From the cell containing the given text, extract its center point as [x, y] coordinate. 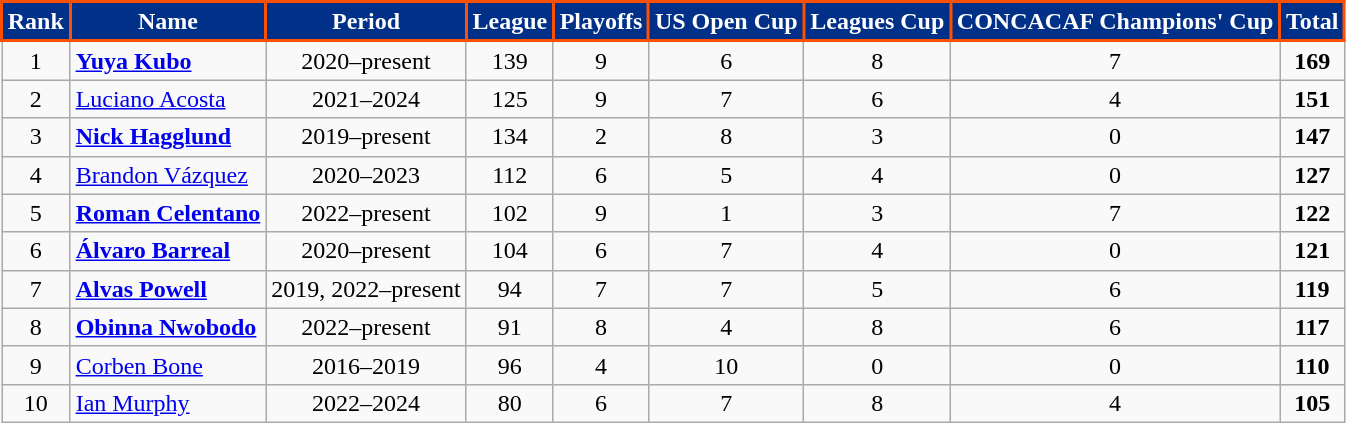
Total [1312, 22]
169 [1312, 60]
Álvaro Barreal [168, 251]
US Open Cup [726, 22]
125 [510, 99]
Corben Bone [168, 365]
2022–2024 [366, 403]
102 [510, 213]
Roman Celentano [168, 213]
Obinna Nwobodo [168, 327]
151 [1312, 99]
Brandon Vázquez [168, 175]
134 [510, 137]
110 [1312, 365]
CONCACAF Champions' Cup [1116, 22]
112 [510, 175]
80 [510, 403]
2019–present [366, 137]
121 [1312, 251]
Playoffs [600, 22]
Leagues Cup [878, 22]
Name [168, 22]
2020–2023 [366, 175]
147 [1312, 137]
2019, 2022–present [366, 289]
94 [510, 289]
96 [510, 365]
104 [510, 251]
Ian Murphy [168, 403]
127 [1312, 175]
105 [1312, 403]
2016–2019 [366, 365]
2021–2024 [366, 99]
139 [510, 60]
Rank [36, 22]
Period [366, 22]
119 [1312, 289]
League [510, 22]
91 [510, 327]
Yuya Kubo [168, 60]
Nick Hagglund [168, 137]
122 [1312, 213]
Luciano Acosta [168, 99]
117 [1312, 327]
Alvas Powell [168, 289]
